Output the (X, Y) coordinate of the center of the cell containing the given text.  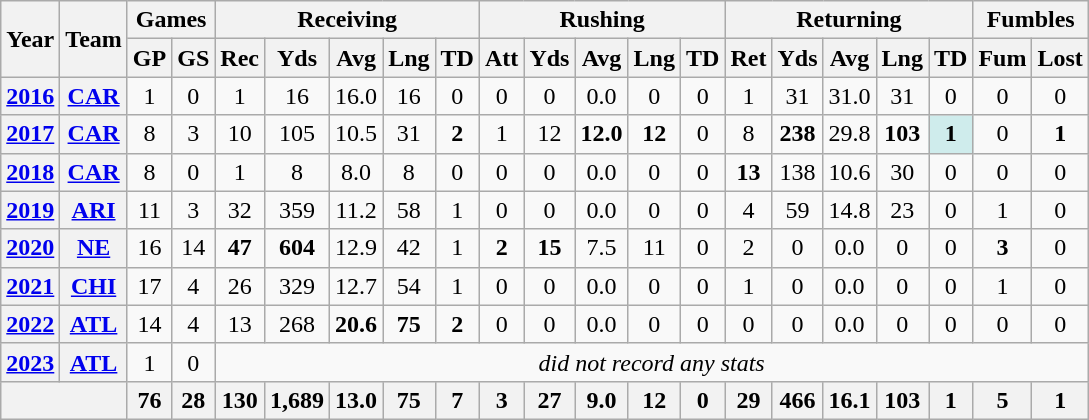
26 (240, 286)
11.2 (356, 210)
2018 (30, 172)
59 (798, 210)
Year (30, 39)
14.8 (850, 210)
10.6 (850, 172)
138 (798, 172)
29.8 (850, 134)
2017 (30, 134)
2022 (30, 324)
76 (149, 400)
Rec (240, 58)
Team (94, 39)
GP (149, 58)
Returning (849, 20)
42 (409, 248)
359 (298, 210)
7 (457, 400)
20.6 (356, 324)
8.0 (356, 172)
NE (94, 248)
7.5 (602, 248)
ARI (94, 210)
268 (298, 324)
604 (298, 248)
32 (240, 210)
10 (240, 134)
10.5 (356, 134)
9.0 (602, 400)
Att (501, 58)
15 (550, 248)
29 (748, 400)
2016 (30, 96)
5 (1002, 400)
28 (194, 400)
2020 (30, 248)
31.0 (850, 96)
130 (240, 400)
2021 (30, 286)
12.7 (356, 286)
GS (194, 58)
16.1 (850, 400)
CHI (94, 286)
23 (902, 210)
did not record any stats (652, 362)
27 (550, 400)
12.9 (356, 248)
1,689 (298, 400)
238 (798, 134)
Lost (1060, 58)
329 (298, 286)
17 (149, 286)
54 (409, 286)
Games (170, 20)
Fumbles (1030, 20)
30 (902, 172)
47 (240, 248)
466 (798, 400)
2023 (30, 362)
16.0 (356, 96)
12.0 (602, 134)
Fum (1002, 58)
2019 (30, 210)
Receiving (348, 20)
58 (409, 210)
Ret (748, 58)
105 (298, 134)
Rushing (602, 20)
13.0 (356, 400)
